Detect which cell encompasses the target text, then output its [X, Y] center coordinate. 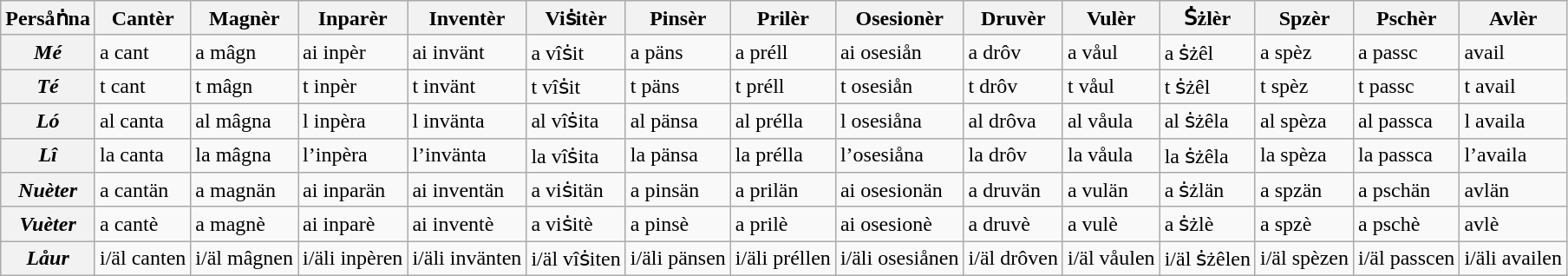
al spèza [1304, 121]
a mâgn [245, 52]
l’availa [1513, 155]
a pschän [1406, 190]
i/äli pänsen [678, 259]
a cant [142, 52]
t avail [1513, 87]
avail [1513, 52]
Druvèr [1013, 18]
Ṡżlèr [1207, 18]
ai osesionè [899, 224]
Persåṅna [49, 18]
Vulèr [1111, 18]
i/äli préllen [782, 259]
Magnèr [245, 18]
Osesionèr [899, 18]
l invänta [467, 121]
al mâgna [245, 121]
a spèz [1304, 52]
la pänsa [678, 155]
t päns [678, 87]
ai inpèr [353, 52]
i/äl våulen [1111, 259]
t mâgn [245, 87]
t vîṡit [576, 87]
a prilè [782, 224]
a magnè [245, 224]
i/äli osesiånen [899, 259]
la mâgna [245, 155]
t cant [142, 87]
i/äl drôven [1013, 259]
la canta [142, 155]
l osesiåna [899, 121]
t våul [1111, 87]
a préll [782, 52]
la drôv [1013, 155]
ai invänt [467, 52]
Té [49, 87]
l’osesiåna [899, 155]
t préll [782, 87]
Lî [49, 155]
ai inventè [467, 224]
t osesiån [899, 87]
a ṡżlän [1207, 190]
ai osesionän [899, 190]
t drôv [1013, 87]
a päns [678, 52]
Avlèr [1513, 18]
Inparèr [353, 18]
la ṡżêla [1207, 155]
t spèz [1304, 87]
Nuèter [49, 190]
la passca [1406, 155]
i/äli invänten [467, 259]
a vîṡit [576, 52]
i/äl ṡżêlen [1207, 259]
al ṡżêla [1207, 121]
al våula [1111, 121]
Cantèr [142, 18]
Pinsèr [678, 18]
l’inpèra [353, 155]
al prélla [782, 121]
Viṡitèr [576, 18]
a spzän [1304, 190]
t inpèr [353, 87]
i/äli inpèren [353, 259]
a ṡżlè [1207, 224]
la spèza [1304, 155]
Inventèr [467, 18]
l availa [1513, 121]
a spzè [1304, 224]
a viṡitè [576, 224]
avlän [1513, 190]
i/äl spèzen [1304, 259]
a prilän [782, 190]
a cantè [142, 224]
i/äl vîṡiten [576, 259]
al drôva [1013, 121]
Mé [49, 52]
a cantän [142, 190]
a pinsè [678, 224]
a ṡżêl [1207, 52]
a magnän [245, 190]
Ló [49, 121]
a passc [1406, 52]
al passca [1406, 121]
i/äl canten [142, 259]
a vulän [1111, 190]
a drôv [1013, 52]
l inpèra [353, 121]
i/äl mâgnen [245, 259]
al pänsa [678, 121]
i/äl passcen [1406, 259]
a pinsän [678, 190]
t ṡżêl [1207, 87]
al vîṡita [576, 121]
la våula [1111, 155]
ai inparän [353, 190]
t invänt [467, 87]
al canta [142, 121]
ai inventän [467, 190]
a viṡitän [576, 190]
i/äli availen [1513, 259]
Vuèter [49, 224]
ai osesiån [899, 52]
la vîṡita [576, 155]
l’invänta [467, 155]
Pschèr [1406, 18]
a druvè [1013, 224]
Prilèr [782, 18]
avlè [1513, 224]
a våul [1111, 52]
a vulè [1111, 224]
t passc [1406, 87]
a druvän [1013, 190]
Spzèr [1304, 18]
a pschè [1406, 224]
la prélla [782, 155]
ai inparè [353, 224]
Låur [49, 259]
